Return the [x, y] coordinate for the center point of the cell that contains the specified text.  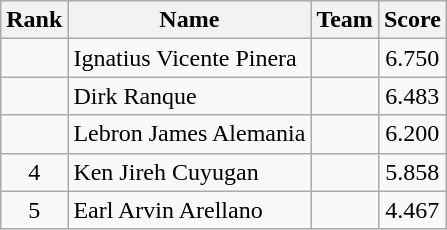
Rank [34, 20]
4 [34, 172]
Ken Jireh Cuyugan [190, 172]
Lebron James Alemania [190, 134]
Earl Arvin Arellano [190, 210]
Score [412, 20]
6.750 [412, 58]
5 [34, 210]
Dirk Ranque [190, 96]
6.200 [412, 134]
Team [345, 20]
Name [190, 20]
6.483 [412, 96]
Ignatius Vicente Pinera [190, 58]
4.467 [412, 210]
5.858 [412, 172]
